Find where the given text appears and provide that cell's center as [x, y] coordinate. 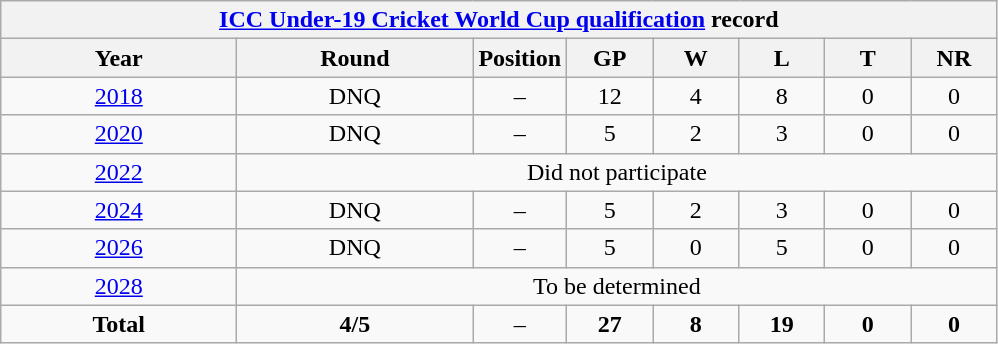
2024 [119, 210]
2022 [119, 172]
Position [520, 58]
Year [119, 58]
2020 [119, 134]
2026 [119, 248]
To be determined [617, 286]
Did not participate [617, 172]
27 [610, 324]
4 [696, 96]
NR [954, 58]
T [868, 58]
2028 [119, 286]
GP [610, 58]
W [696, 58]
Total [119, 324]
Round [355, 58]
ICC Under-19 Cricket World Cup qualification record [499, 20]
2018 [119, 96]
19 [782, 324]
4/5 [355, 324]
L [782, 58]
12 [610, 96]
